Identify which cell holds the provided text, then report its [x, y] central coordinate. 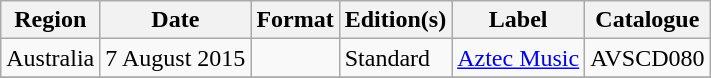
Standard [395, 58]
Australia [50, 58]
AVSCD080 [648, 58]
Aztec Music [518, 58]
Edition(s) [395, 20]
Label [518, 20]
Catalogue [648, 20]
Format [295, 20]
Date [176, 20]
7 August 2015 [176, 58]
Region [50, 20]
